Find where the given text appears and provide that cell's center as [x, y] coordinate. 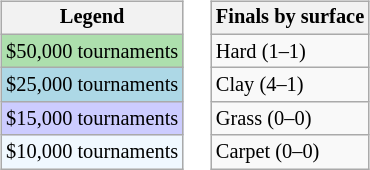
$25,000 tournaments [92, 85]
Grass (0–0) [290, 119]
Carpet (0–0) [290, 152]
Hard (1–1) [290, 51]
$50,000 tournaments [92, 51]
Finals by surface [290, 18]
Clay (4–1) [290, 85]
Legend [92, 18]
$10,000 tournaments [92, 152]
$15,000 tournaments [92, 119]
